Detect which cell encompasses the target text, then output its [x, y] center coordinate. 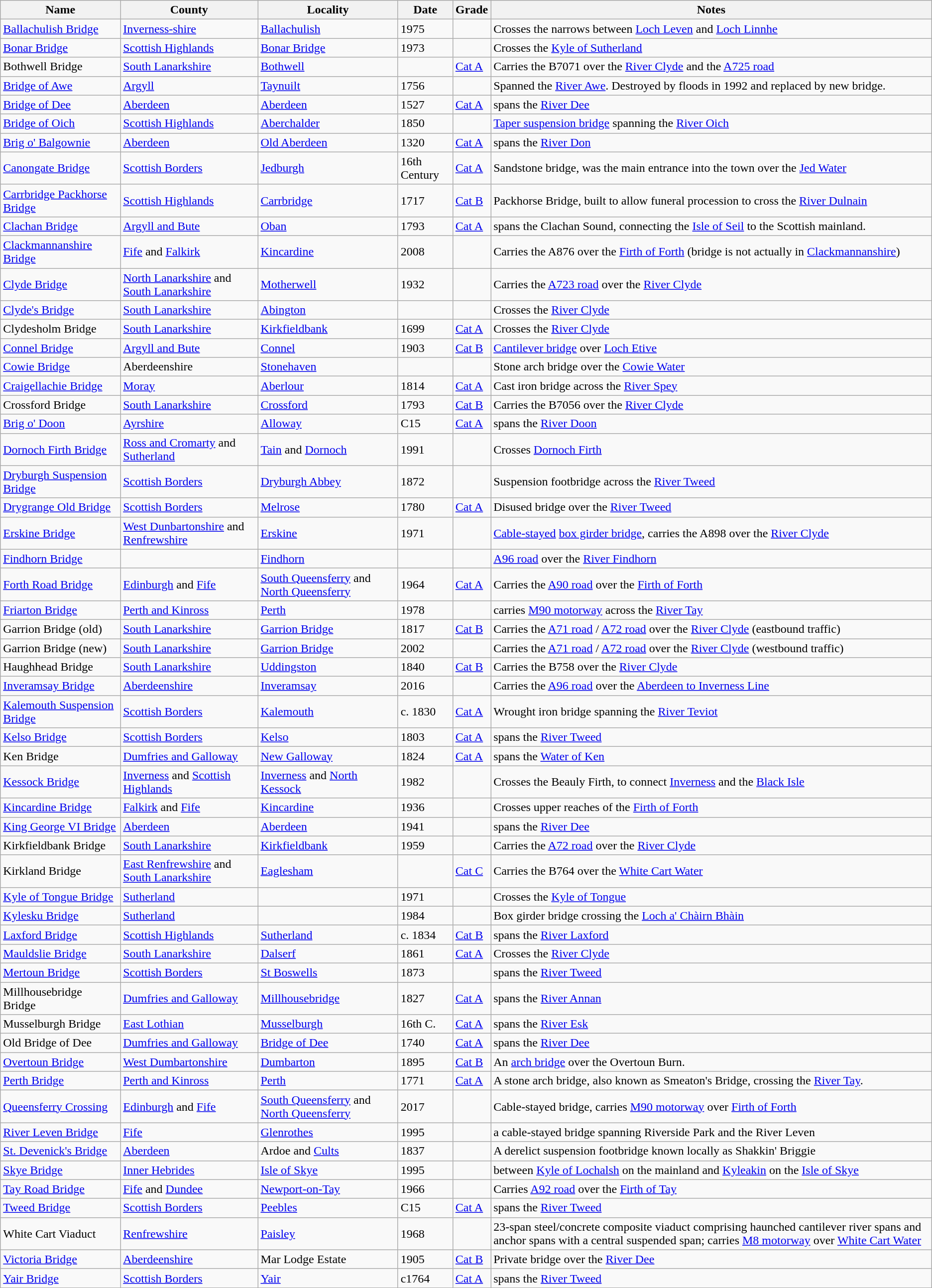
16th C. [425, 1024]
spans the River Laxford [711, 935]
Name [61, 10]
1827 [425, 998]
Canongate Bridge [61, 168]
Kessock Bridge [61, 782]
Queensferry Crossing [61, 1106]
c. 1830 [425, 712]
Bridge of Awe [61, 86]
Cable-stayed box girder bridge, carries the A898 over the River Clyde [711, 533]
1964 [425, 585]
Carries the A96 road over the Aberdeen to Inverness Line [711, 686]
Garrion Bridge (new) [61, 648]
spans the River Annan [711, 998]
East Renfrewshire and South Lanarkshire [189, 871]
Victoria Bridge [61, 1259]
Peebles [328, 1208]
Spanned the River Awe. Destroyed by floods in 1992 and replaced by new bridge. [711, 86]
1966 [425, 1189]
West Dunbartonshire and Renfrewshire [189, 533]
Falkirk and Fife [189, 808]
1873 [425, 972]
Carries the A876 over the Firth of Forth (bridge is not actually in Clackmannanshire) [711, 252]
Kalemouth Suspension Bridge [61, 712]
Bothwell [328, 67]
c1764 [425, 1278]
Moray [189, 386]
Friarton Bridge [61, 610]
West Dumbartonshire [189, 1062]
Fife [189, 1132]
Cast iron bridge across the River Spey [711, 386]
King George VI Bridge [61, 826]
Connel [328, 348]
Renfrewshire [189, 1234]
spans the River Don [711, 142]
Dumbarton [328, 1062]
16th Century [425, 168]
Crossford Bridge [61, 405]
Findhorn [328, 559]
Mauldslie Bridge [61, 953]
Paisley [328, 1234]
Kirkland Bridge [61, 871]
Disused bridge over the River Tweed [711, 507]
Oban [328, 226]
Inveramsay Bridge [61, 686]
Carries the B7056 over the River Clyde [711, 405]
Aberlour [328, 386]
Ayrshire [189, 424]
Stone arch bridge over the Cowie Water [711, 367]
1840 [425, 667]
1905 [425, 1259]
Inveramsay [328, 686]
Sandstone bridge, was the main entrance into the town over the Jed Water [711, 168]
1803 [425, 737]
Ballachulish [328, 29]
Clachan Bridge [61, 226]
1941 [425, 826]
White Cart Viaduct [61, 1234]
Cat C [471, 871]
Forth Road Bridge [61, 585]
Tay Road Bridge [61, 1189]
1872 [425, 482]
Dryburgh Suspension Bridge [61, 482]
Ballachulish Bridge [61, 29]
Inverness and Scottish Highlands [189, 782]
Carries the A90 road over the Firth of Forth [711, 585]
spans the Clachan Sound, connecting the Isle of Seil to the Scottish mainland. [711, 226]
Crosses the Beauly Firth, to connect Inverness and the Black Isle [711, 782]
Mertoun Bridge [61, 972]
Mar Lodge Estate [328, 1259]
Old Aberdeen [328, 142]
St. Devenick's Bridge [61, 1151]
1756 [425, 86]
1771 [425, 1081]
1527 [425, 105]
Carries the B764 over the White Cart Water [711, 871]
Dornoch Firth Bridge [61, 449]
Inner Hebrides [189, 1170]
Ross and Cromarty and Sutherland [189, 449]
1740 [425, 1043]
1968 [425, 1234]
Kalemouth [328, 712]
A stone arch bridge, also known as Smeaton's Bridge, crossing the River Tay. [711, 1081]
Kelso [328, 737]
Carrbridge [328, 200]
Ken Bridge [61, 756]
Cowie Bridge [61, 367]
Inverness-shire [189, 29]
spans the River Esk [711, 1024]
Clyde's Bridge [61, 310]
Stonehaven [328, 367]
Alloway [328, 424]
1895 [425, 1062]
North Lanarkshire and South Lanarkshire [189, 284]
a cable-stayed bridge spanning Riverside Park and the River Leven [711, 1132]
1780 [425, 507]
Melrose [328, 507]
An arch bridge over the Overtoun Burn. [711, 1062]
Carries A92 road over the Firth of Tay [711, 1189]
1975 [425, 29]
Cantilever bridge over Loch Etive [711, 348]
c. 1834 [425, 935]
Bridge of Oich [61, 123]
Eaglesham [328, 871]
Crossford [328, 405]
Suspension footbridge across the River Tweed [711, 482]
Box girder bridge crossing the Loch a' Chàirn Bhàin [711, 916]
carries M90 motorway across the River Tay [711, 610]
Brig o' Balgownie [61, 142]
Taynuilt [328, 86]
Yair Bridge [61, 1278]
1837 [425, 1151]
Crosses the narrows between Loch Leven and Loch Linnhe [711, 29]
1932 [425, 284]
Taper suspension bridge spanning the River Oich [711, 123]
Overtoun Bridge [61, 1062]
Kirkfieldbank Bridge [61, 845]
A derelict suspension footbridge known locally as Shakkin' Briggie [711, 1151]
East Lothian [189, 1024]
between Kyle of Lochalsh on the mainland and Kyleakin on the Isle of Skye [711, 1170]
Carries the B7071 over the River Clyde and the A725 road [711, 67]
Clackmannanshire Bridge [61, 252]
Crosses upper reaches of the Firth of Forth [711, 808]
1824 [425, 756]
Laxford Bridge [61, 935]
Kylesku Bridge [61, 916]
Grade [471, 10]
Locality [328, 10]
Connel Bridge [61, 348]
Date [425, 10]
Clyde Bridge [61, 284]
Millhousebridge [328, 998]
Perth Bridge [61, 1081]
Carrbridge Packhorse Bridge [61, 200]
1717 [425, 200]
Erskine [328, 533]
1320 [425, 142]
Fife and Dundee [189, 1189]
1936 [425, 808]
Ardoe and Cults [328, 1151]
County [189, 10]
1814 [425, 386]
Old Bridge of Dee [61, 1043]
Newport-on-Tay [328, 1189]
Glenrothes [328, 1132]
Craigellachie Bridge [61, 386]
2017 [425, 1106]
Wrought iron bridge spanning the River Teviot [711, 712]
Clydesholm Bridge [61, 329]
Musselburgh [328, 1024]
spans the River Doon [711, 424]
Tain and Dornoch [328, 449]
Haughhead Bridge [61, 667]
Garrion Bridge (old) [61, 629]
Fife and Falkirk [189, 252]
Brig o' Doon [61, 424]
Carries the B758 over the River Clyde [711, 667]
Drygrange Old Bridge [61, 507]
Crosses the Kyle of Tongue [711, 897]
Notes [711, 10]
St Boswells [328, 972]
Millhousebridge Bridge [61, 998]
Dryburgh Abbey [328, 482]
Carries the A71 road / A72 road over the River Clyde (eastbound traffic) [711, 629]
Yair [328, 1278]
1699 [425, 329]
1959 [425, 845]
Cable-stayed bridge, carries M90 motorway over Firth of Forth [711, 1106]
Carries the A71 road / A72 road over the River Clyde (westbound traffic) [711, 648]
Private bridge over the River Dee [711, 1259]
Tweed Bridge [61, 1208]
Argyll [189, 86]
2002 [425, 648]
2008 [425, 252]
Packhorse Bridge, built to allow funeral procession to cross the River Dulnain [711, 200]
Jedburgh [328, 168]
River Leven Bridge [61, 1132]
Crosses the Kyle of Sutherland [711, 48]
Aberchalder [328, 123]
1973 [425, 48]
Kelso Bridge [61, 737]
Kyle of Tongue Bridge [61, 897]
1984 [425, 916]
1861 [425, 953]
Carries the A72 road over the River Clyde [711, 845]
1991 [425, 449]
1850 [425, 123]
1978 [425, 610]
Carries the A723 road over the River Clyde [711, 284]
Erskine Bridge [61, 533]
Crosses Dornoch Firth [711, 449]
Dalserf [328, 953]
Kincardine Bridge [61, 808]
Uddingston [328, 667]
1903 [425, 348]
Skye Bridge [61, 1170]
Motherwell [328, 284]
1817 [425, 629]
Inverness and North Kessock [328, 782]
spans the Water of Ken [711, 756]
Bothwell Bridge [61, 67]
Isle of Skye [328, 1170]
Abington [328, 310]
New Galloway [328, 756]
Musselburgh Bridge [61, 1024]
2016 [425, 686]
1982 [425, 782]
A96 road over the River Findhorn [711, 559]
Findhorn Bridge [61, 559]
